For the text-containing cell, return its midpoint in [X, Y] coordinate format. 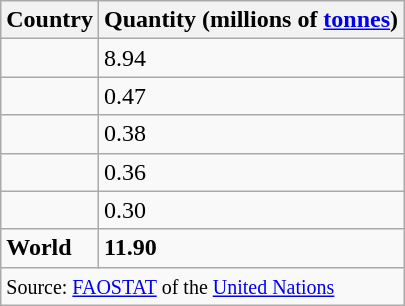
8.94 [250, 58]
World [50, 248]
Country [50, 20]
0.36 [250, 172]
0.38 [250, 134]
0.30 [250, 210]
0.47 [250, 96]
11.90 [250, 248]
Source: FAOSTAT of the United Nations [202, 286]
Quantity (millions of tonnes) [250, 20]
